Detect which cell encompasses the target text, then output its [x, y] center coordinate. 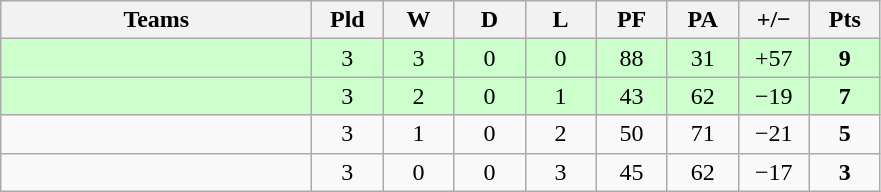
43 [632, 96]
5 [844, 134]
45 [632, 172]
9 [844, 58]
+57 [774, 58]
Pld [348, 20]
D [490, 20]
71 [702, 134]
L [560, 20]
50 [632, 134]
Teams [156, 20]
W [418, 20]
PA [702, 20]
Pts [844, 20]
88 [632, 58]
−17 [774, 172]
−21 [774, 134]
+/− [774, 20]
−19 [774, 96]
31 [702, 58]
7 [844, 96]
PF [632, 20]
